Capture the cell that displays the provided text and extract its (X, Y) central coordinate. 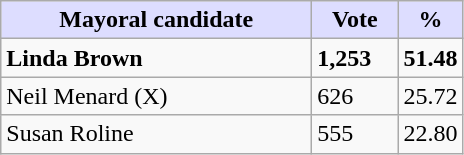
Mayoral candidate (156, 20)
25.72 (430, 96)
51.48 (430, 58)
626 (355, 96)
Neil Menard (X) (156, 96)
Linda Brown (156, 58)
Susan Roline (156, 134)
1,253 (355, 58)
22.80 (430, 134)
555 (355, 134)
Vote (355, 20)
% (430, 20)
